From the cell containing the given text, extract its center point as [x, y] coordinate. 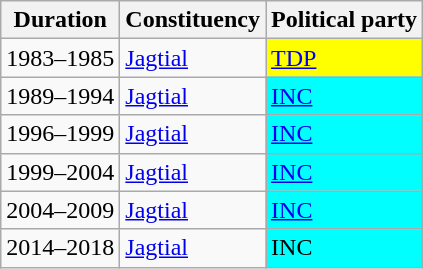
Political party [344, 20]
1989–1994 [60, 96]
2004–2009 [60, 210]
1996–1999 [60, 134]
1983–1985 [60, 58]
TDP [344, 58]
2014–2018 [60, 248]
Constituency [193, 20]
1999–2004 [60, 172]
Duration [60, 20]
